Locate the cell with the specified text and output its (X, Y) center coordinate. 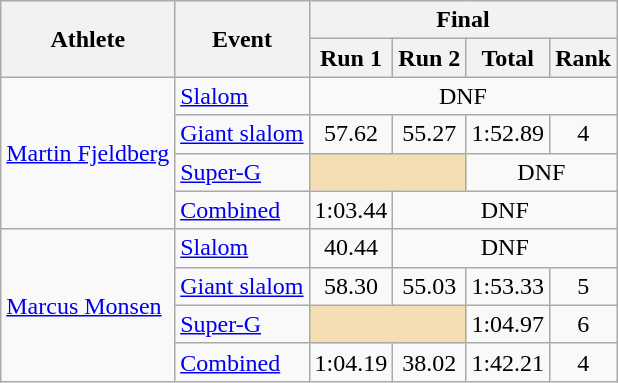
57.62 (351, 134)
Marcus Monsen (88, 305)
6 (584, 324)
Final (463, 20)
Rank (584, 58)
5 (584, 286)
40.44 (351, 248)
1:03.44 (351, 210)
55.27 (430, 134)
1:52.89 (508, 134)
58.30 (351, 286)
55.03 (430, 286)
Athlete (88, 39)
1:04.19 (351, 362)
38.02 (430, 362)
Event (242, 39)
1:53.33 (508, 286)
Run 2 (430, 58)
1:04.97 (508, 324)
Martin Fjeldberg (88, 153)
Run 1 (351, 58)
1:42.21 (508, 362)
Total (508, 58)
